Determine the [X, Y] coordinate at the center of the cell enclosing the given text.  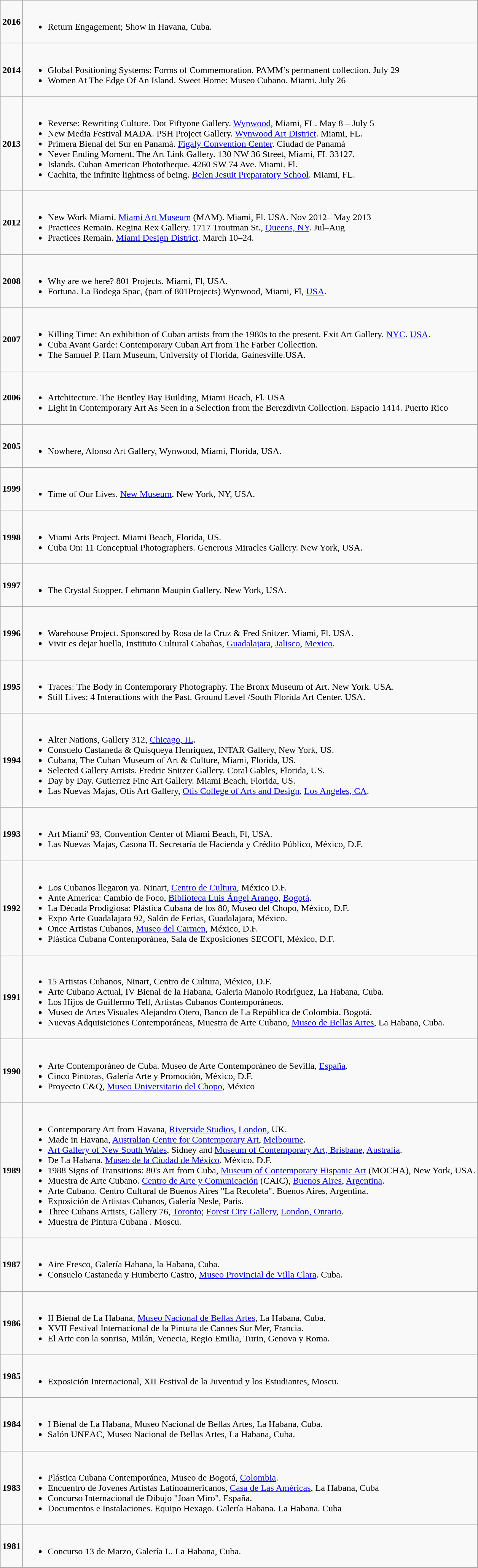
1981 [11, 1546]
2014 [11, 70]
2005 [11, 446]
1989 [11, 1170]
1995 [11, 687]
2006 [11, 398]
Art Miami' 93, Convention Center of Miami Beach, Fl, USA.Las Nuevas Majas, Casona II. Secretaría de Hacienda y Crédito Público, México, D.F. [250, 834]
Exposición Internacional, XII Festival de la Juventud y los Estudiantes, Moscu. [250, 1376]
I Bienal de La Habana, Museo Nacional de Bellas Artes, La Habana, Cuba.Salón UNEAC, Museo Nacional de Bellas Artes, La Habana, Cuba. [250, 1424]
1984 [11, 1424]
1990 [11, 1071]
The Crystal Stopper. Lehmann Maupin Gallery. New York, USA. [250, 585]
1986 [11, 1323]
Concurso 13 de Marzo, Galería L. La Habana, Cuba. [250, 1546]
2008 [11, 281]
2016 [11, 22]
2012 [11, 223]
2007 [11, 339]
Aire Fresco, Galería Habana, la Habana, Cuba.Consuelo Castaneda y Humberto Castro, Museo Provincial de Villa Clara. Cuba. [250, 1265]
2013 [11, 144]
Nowhere, Alonso Art Gallery, Wynwood, Miami, Florida, USA. [250, 446]
1985 [11, 1376]
1999 [11, 489]
Time of Our Lives. New Museum. New York, NY, USA. [250, 489]
1994 [11, 760]
Miami Arts Project. Miami Beach, Florida, US.Cuba On: 11 Conceptual Photographers. Generous Miracles Gallery. New York, USA. [250, 537]
1998 [11, 537]
1993 [11, 834]
1996 [11, 633]
1987 [11, 1265]
Return Engagement; Show in Havana, Cuba. [250, 22]
1991 [11, 997]
1983 [11, 1488]
1997 [11, 585]
1992 [11, 908]
Why are we here? 801 Projects. Miami, Fl, USA.Fortuna. La Bodega Spac, (part of 801Projects) Wynwood, Miami, Fl, USA. [250, 281]
